Find where the given text appears and provide that cell's center as (x, y) coordinate. 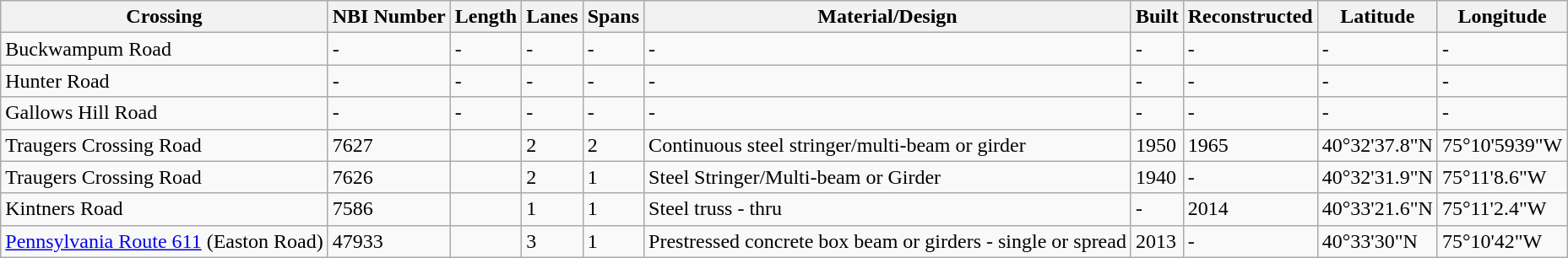
Prestressed concrete box beam or girders - single or spread (888, 241)
7586 (388, 209)
75°11'8.6"W (1501, 177)
Length (486, 17)
2013 (1157, 241)
Continuous steel stringer/multi-beam or girder (888, 145)
75°11'2.4"W (1501, 209)
Lanes (552, 17)
Reconstructed (1250, 17)
Built (1157, 17)
Steel truss - thru (888, 209)
3 (552, 241)
40°32'37.8"N (1377, 145)
Latitude (1377, 17)
40°32'31.9"N (1377, 177)
47933 (388, 241)
Material/Design (888, 17)
1965 (1250, 145)
NBI Number (388, 17)
Spans (613, 17)
1940 (1157, 177)
Kintners Road (164, 209)
7626 (388, 177)
1950 (1157, 145)
Hunter Road (164, 81)
75°10'42"W (1501, 241)
Steel Stringer/Multi-beam or Girder (888, 177)
Buckwampum Road (164, 49)
Gallows Hill Road (164, 113)
2014 (1250, 209)
Pennsylvania Route 611 (Easton Road) (164, 241)
75°10'5939"W (1501, 145)
40°33'30"N (1377, 241)
40°33'21.6"N (1377, 209)
Longitude (1501, 17)
Crossing (164, 17)
7627 (388, 145)
